Detect which cell encompasses the target text, then output its (X, Y) center coordinate. 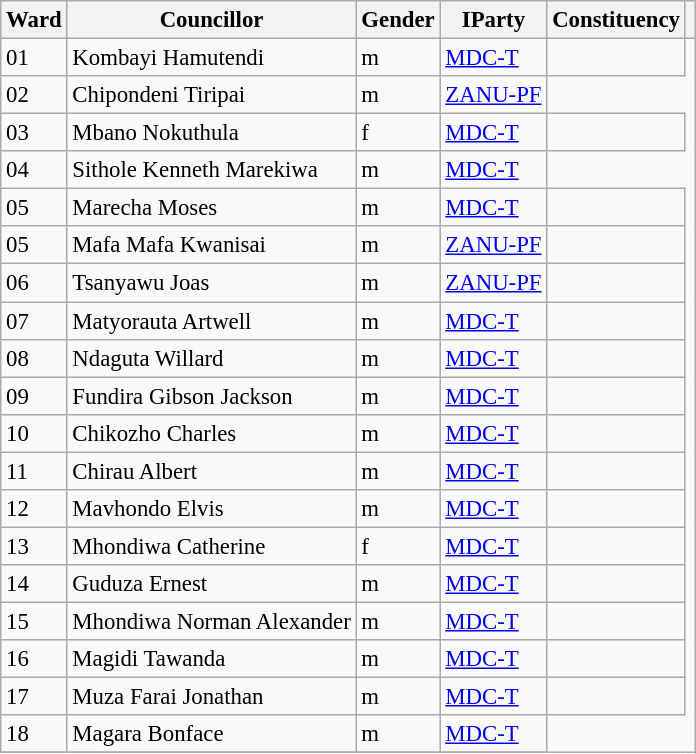
Chirau Albert (212, 471)
Constituency (616, 20)
Mbano Nokuthula (212, 133)
Ward (34, 20)
16 (34, 659)
Matyorauta Artwell (212, 321)
Magidi Tawanda (212, 659)
09 (34, 396)
Fundira Gibson Jackson (212, 396)
Ndaguta Willard (212, 358)
Magara Bonface (212, 734)
10 (34, 433)
Mhondiwa Catherine (212, 546)
Mavhondo Elvis (212, 509)
Gender (398, 20)
Mafa Mafa Kwanisai (212, 245)
IParty (494, 20)
15 (34, 621)
Tsanyawu Joas (212, 283)
Marecha Moses (212, 208)
11 (34, 471)
Muza Farai Jonathan (212, 697)
04 (34, 170)
01 (34, 58)
Guduza Ernest (212, 584)
08 (34, 358)
Mhondiwa Norman Alexander (212, 621)
07 (34, 321)
17 (34, 697)
13 (34, 546)
02 (34, 95)
Councillor (212, 20)
14 (34, 584)
Kombayi Hamutendi (212, 58)
03 (34, 133)
Chikozho Charles (212, 433)
18 (34, 734)
Sithole Kenneth Marekiwa (212, 170)
12 (34, 509)
06 (34, 283)
Chipondeni Tiripai (212, 95)
